From the cell containing the given text, extract its center point as (x, y) coordinate. 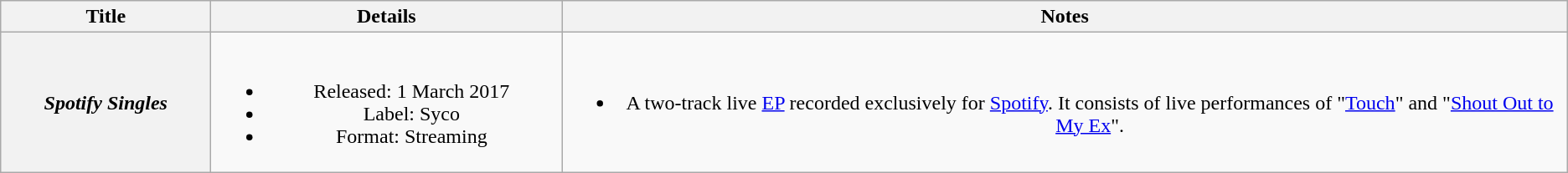
Released: 1 March 2017Label: SycoFormat: Streaming (387, 102)
A two-track live EP recorded exclusively for Spotify. It consists of live performances of "Touch" and "Shout Out to My Ex". (1065, 102)
Spotify Singles (106, 102)
Notes (1065, 17)
Details (387, 17)
Title (106, 17)
